Return the [X, Y] coordinate for the center point of the cell that contains the specified text.  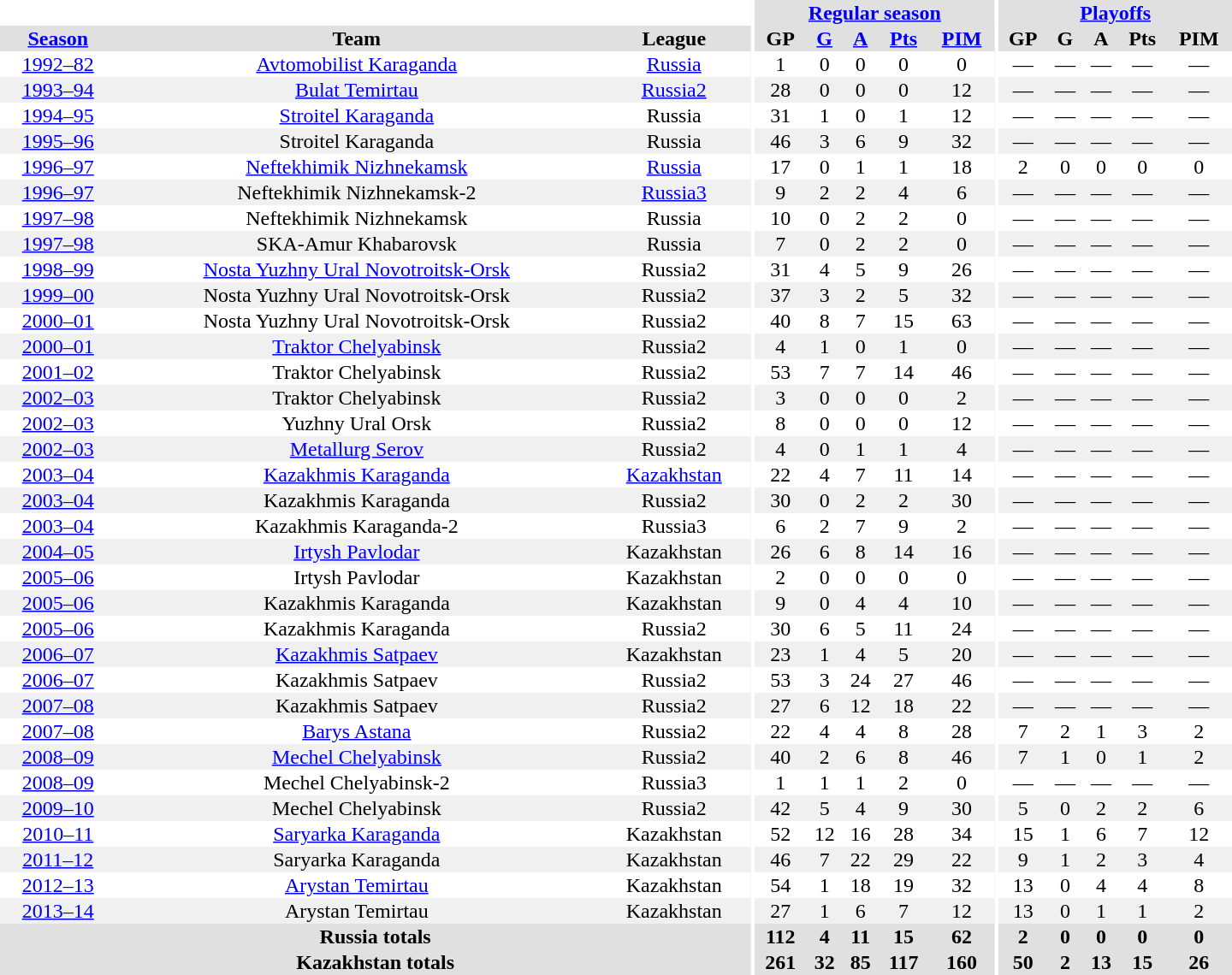
19 [903, 885]
Season [58, 38]
261 [780, 962]
1998–99 [58, 269]
17 [780, 167]
Metallurg Serov [356, 449]
37 [780, 295]
1992–82 [58, 64]
2011–12 [58, 860]
85 [861, 962]
117 [903, 962]
Russia totals [375, 937]
2004–05 [58, 552]
62 [962, 937]
2001–02 [58, 372]
Mechel Chelyabinsk-2 [356, 783]
2012–13 [58, 885]
1993–94 [58, 90]
1999–00 [58, 295]
Avtomobilist Karaganda [356, 64]
Playoffs [1116, 13]
League [674, 38]
52 [780, 834]
Kazakhstan totals [375, 962]
34 [962, 834]
Regular season [874, 13]
160 [962, 962]
Yuzhny Ural Orsk [356, 423]
112 [780, 937]
29 [903, 860]
54 [780, 885]
1995–96 [58, 141]
SKA-Amur Khabarovsk [356, 244]
50 [1023, 962]
Neftekhimik Nizhnekamsk-2 [356, 192]
Team [356, 38]
Bulat Temirtau [356, 90]
2010–11 [58, 834]
2013–14 [58, 911]
2009–10 [58, 808]
20 [962, 654]
Kazakhmis Karaganda-2 [356, 526]
23 [780, 654]
Barys Astana [356, 731]
1994–95 [58, 115]
63 [962, 321]
42 [780, 808]
